Determine the (X, Y) coordinate at the center of the cell enclosing the given text.  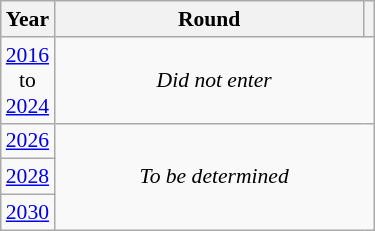
2026 (28, 141)
To be determined (214, 176)
2028 (28, 177)
2030 (28, 213)
Did not enter (214, 80)
Round (209, 19)
Year (28, 19)
2016to2024 (28, 80)
